Return the [x, y] coordinate for the center point of the cell that contains the specified text.  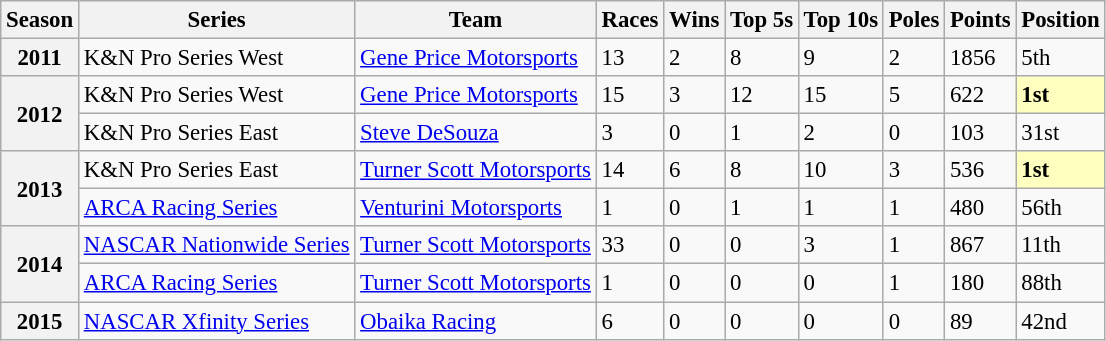
2011 [40, 58]
2013 [40, 188]
Races [630, 20]
5 [914, 95]
12 [762, 95]
1856 [980, 58]
Team [476, 20]
Points [980, 20]
Top 10s [840, 20]
56th [1060, 208]
14 [630, 170]
536 [980, 170]
89 [980, 321]
103 [980, 133]
42nd [1060, 321]
Steve DeSouza [476, 133]
88th [1060, 283]
10 [840, 170]
33 [630, 245]
Obaika Racing [476, 321]
Wins [694, 20]
Position [1060, 20]
Season [40, 20]
480 [980, 208]
180 [980, 283]
622 [980, 95]
2015 [40, 321]
5th [1060, 58]
Poles [914, 20]
11th [1060, 245]
2014 [40, 264]
NASCAR Xfinity Series [216, 321]
Series [216, 20]
Venturini Motorsports [476, 208]
2012 [40, 114]
NASCAR Nationwide Series [216, 245]
867 [980, 245]
Top 5s [762, 20]
31st [1060, 133]
13 [630, 58]
9 [840, 58]
